Return [X, Y] of the center of cell containing provided text 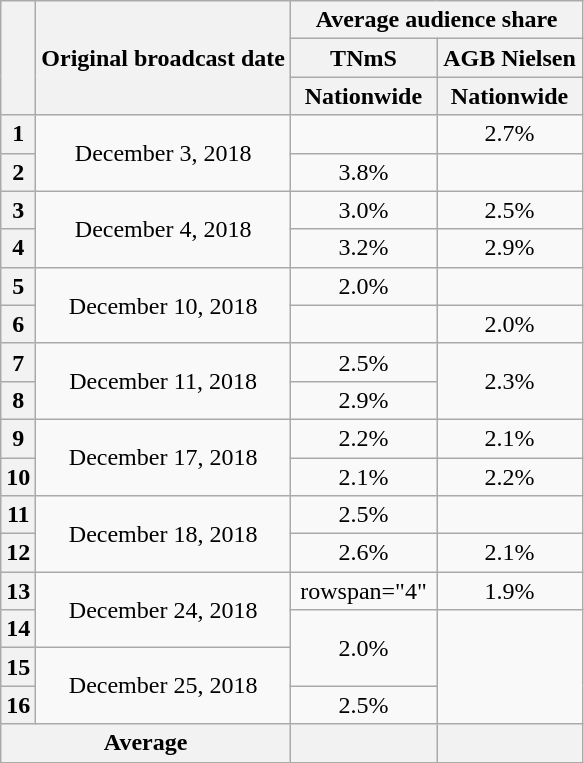
2.7% [509, 134]
TNmS [363, 58]
16 [18, 705]
5 [18, 286]
14 [18, 629]
Average audience share [436, 20]
Original broadcast date [164, 58]
rowspan="4" [363, 591]
3.2% [363, 248]
10 [18, 477]
4 [18, 248]
1.9% [509, 591]
12 [18, 553]
7 [18, 362]
13 [18, 591]
December 11, 2018 [164, 381]
11 [18, 515]
December 17, 2018 [164, 457]
6 [18, 324]
1 [18, 134]
Average [146, 743]
December 24, 2018 [164, 610]
8 [18, 400]
December 25, 2018 [164, 686]
9 [18, 438]
3 [18, 210]
2.3% [509, 381]
2 [18, 172]
AGB Nielsen [509, 58]
3.8% [363, 172]
3.0% [363, 210]
December 3, 2018 [164, 153]
2.6% [363, 553]
December 10, 2018 [164, 305]
December 4, 2018 [164, 229]
December 18, 2018 [164, 534]
15 [18, 667]
